Return the (X, Y) coordinate for the center point of the cell that contains the specified text.  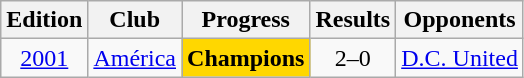
Results (353, 20)
D.C. United (460, 58)
Club (135, 20)
América (135, 58)
Progress (246, 20)
2001 (44, 58)
Champions (246, 58)
Edition (44, 20)
Opponents (460, 20)
2–0 (353, 58)
